Find where the given text appears and provide that cell's center as [x, y] coordinate. 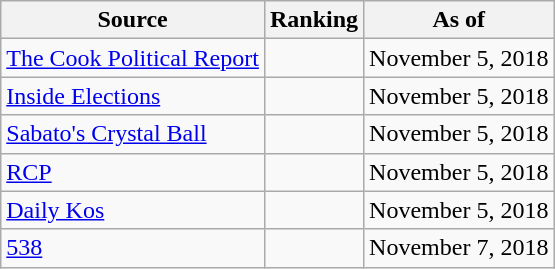
The Cook Political Report [133, 58]
Sabato's Crystal Ball [133, 134]
Source [133, 20]
Daily Kos [133, 210]
Ranking [314, 20]
Inside Elections [133, 96]
As of [459, 20]
538 [133, 248]
November 7, 2018 [459, 248]
RCP [133, 172]
